Return the [x, y] coordinate for the center point of the cell that contains the specified text.  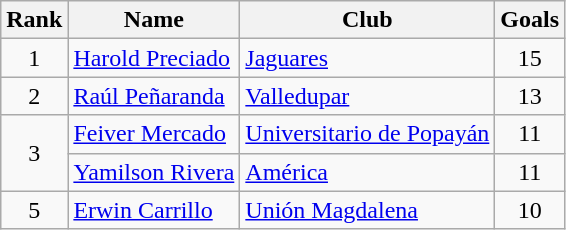
Harold Preciado [154, 58]
Rank [34, 20]
15 [530, 58]
13 [530, 96]
Unión Magdalena [368, 210]
Valledupar [368, 96]
10 [530, 210]
Club [368, 20]
5 [34, 210]
Universitario de Popayán [368, 134]
Goals [530, 20]
Jaguares [368, 58]
Name [154, 20]
2 [34, 96]
Feiver Mercado [154, 134]
3 [34, 153]
América [368, 172]
1 [34, 58]
Erwin Carrillo [154, 210]
Raúl Peñaranda [154, 96]
Yamilson Rivera [154, 172]
